Locate the cell with the specified text and output its (x, y) center coordinate. 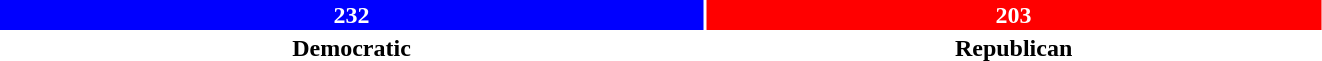
203 (1014, 15)
232 (352, 15)
